Return (X, Y) of the center of cell containing provided text 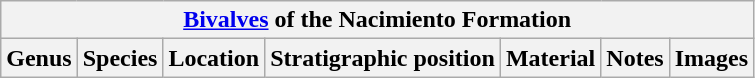
Genus (39, 58)
Material (550, 58)
Bivalves of the Nacimiento Formation (378, 20)
Images (711, 58)
Location (214, 58)
Species (120, 58)
Notes (635, 58)
Stratigraphic position (383, 58)
